Provide the [x, y] coordinate of the cell's center where the given text is located.  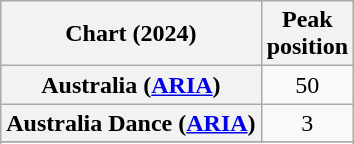
50 [307, 85]
Chart (2024) [131, 34]
3 [307, 123]
Australia (ARIA) [131, 85]
Australia Dance (ARIA) [131, 123]
Peakposition [307, 34]
